Find where the given text appears and provide that cell's center as [x, y] coordinate. 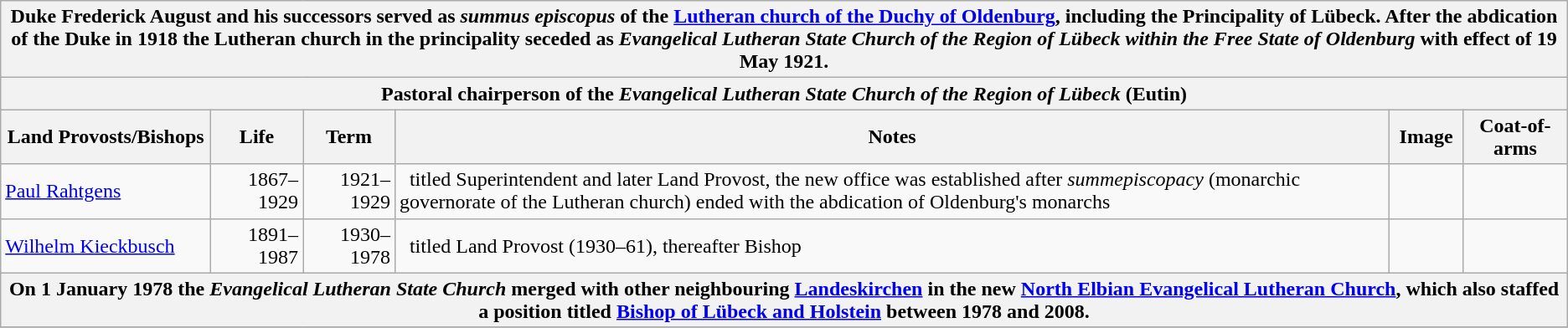
1891–1987 [257, 246]
Wilhelm Kieckbusch [106, 246]
Term [349, 137]
1921–1929 [349, 191]
Land Provosts/Bishops [106, 137]
Life [257, 137]
1867–1929 [257, 191]
Image [1426, 137]
1930–1978 [349, 246]
Paul Rahtgens [106, 191]
Coat-of-arms [1516, 137]
titled Land Provost (1930–61), thereafter Bishop [891, 246]
Pastoral chairperson of the Evangelical Lutheran State Church of the Region of Lübeck (Eutin) [784, 94]
Notes [891, 137]
